Extract the [X, Y] coordinate from the center of the cell holding the provided text.  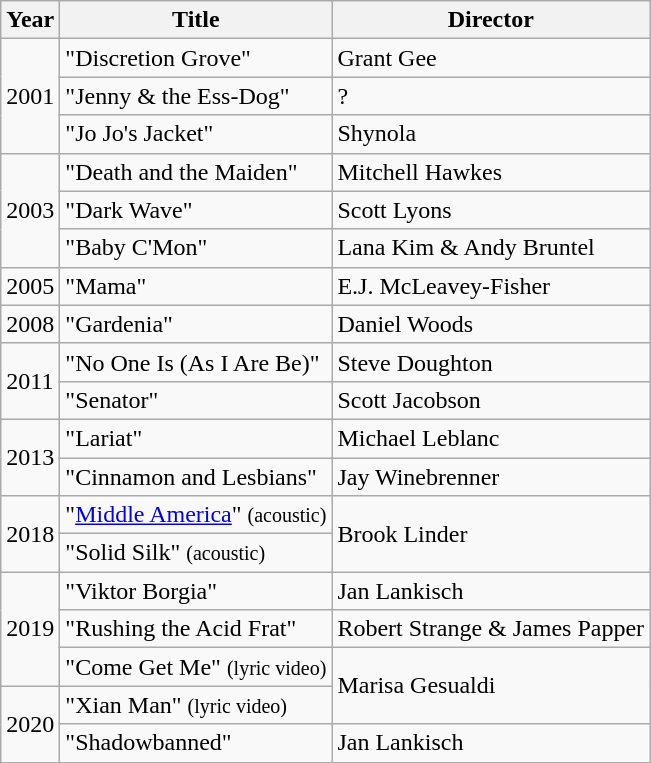
"Shadowbanned" [196, 743]
"Death and the Maiden" [196, 172]
Shynola [491, 134]
Scott Lyons [491, 210]
"Jenny & the Ess-Dog" [196, 96]
2019 [30, 629]
2003 [30, 210]
Year [30, 20]
"Mama" [196, 286]
"Come Get Me" (lyric video) [196, 667]
"Lariat" [196, 438]
"Senator" [196, 400]
Mitchell Hawkes [491, 172]
Title [196, 20]
2008 [30, 324]
"Xian Man" (lyric video) [196, 705]
Michael Leblanc [491, 438]
Director [491, 20]
"Baby C'Mon" [196, 248]
Scott Jacobson [491, 400]
2020 [30, 724]
Brook Linder [491, 534]
Jay Winebrenner [491, 477]
"Gardenia" [196, 324]
"Rushing the Acid Frat" [196, 629]
"Viktor Borgia" [196, 591]
"No One Is (As I Are Be)" [196, 362]
"Jo Jo's Jacket" [196, 134]
Grant Gee [491, 58]
"Middle America" (acoustic) [196, 515]
2005 [30, 286]
Robert Strange & James Papper [491, 629]
Daniel Woods [491, 324]
"Dark Wave" [196, 210]
2001 [30, 96]
E.J. McLeavey-Fisher [491, 286]
Lana Kim & Andy Bruntel [491, 248]
"Discretion Grove" [196, 58]
Steve Doughton [491, 362]
2013 [30, 457]
2011 [30, 381]
Marisa Gesualdi [491, 686]
? [491, 96]
"Cinnamon and Lesbians" [196, 477]
2018 [30, 534]
"Solid Silk" (acoustic) [196, 553]
